From the cell containing the given text, extract its center point as [x, y] coordinate. 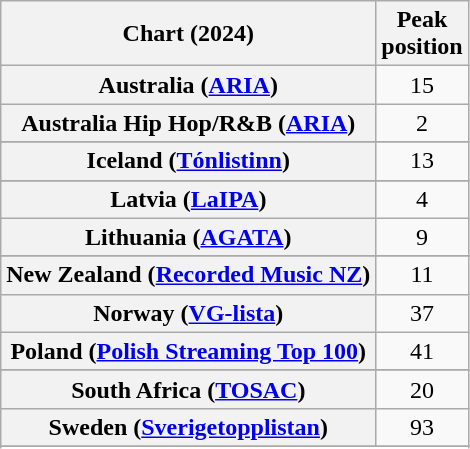
Australia Hip Hop/R&B (ARIA) [188, 123]
2 [422, 123]
15 [422, 85]
Poland (Polish Streaming Top 100) [188, 351]
9 [422, 237]
Lithuania (AGATA) [188, 237]
Norway (VG-lista) [188, 313]
41 [422, 351]
South Africa (TOSAC) [188, 389]
Chart (2024) [188, 34]
Latvia (LaIPA) [188, 199]
11 [422, 275]
13 [422, 161]
Iceland (Tónlistinn) [188, 161]
New Zealand (Recorded Music NZ) [188, 275]
Peakposition [422, 34]
93 [422, 427]
Sweden (Sverigetopplistan) [188, 427]
Australia (ARIA) [188, 85]
4 [422, 199]
37 [422, 313]
20 [422, 389]
